Detect which cell encompasses the target text, then output its [x, y] center coordinate. 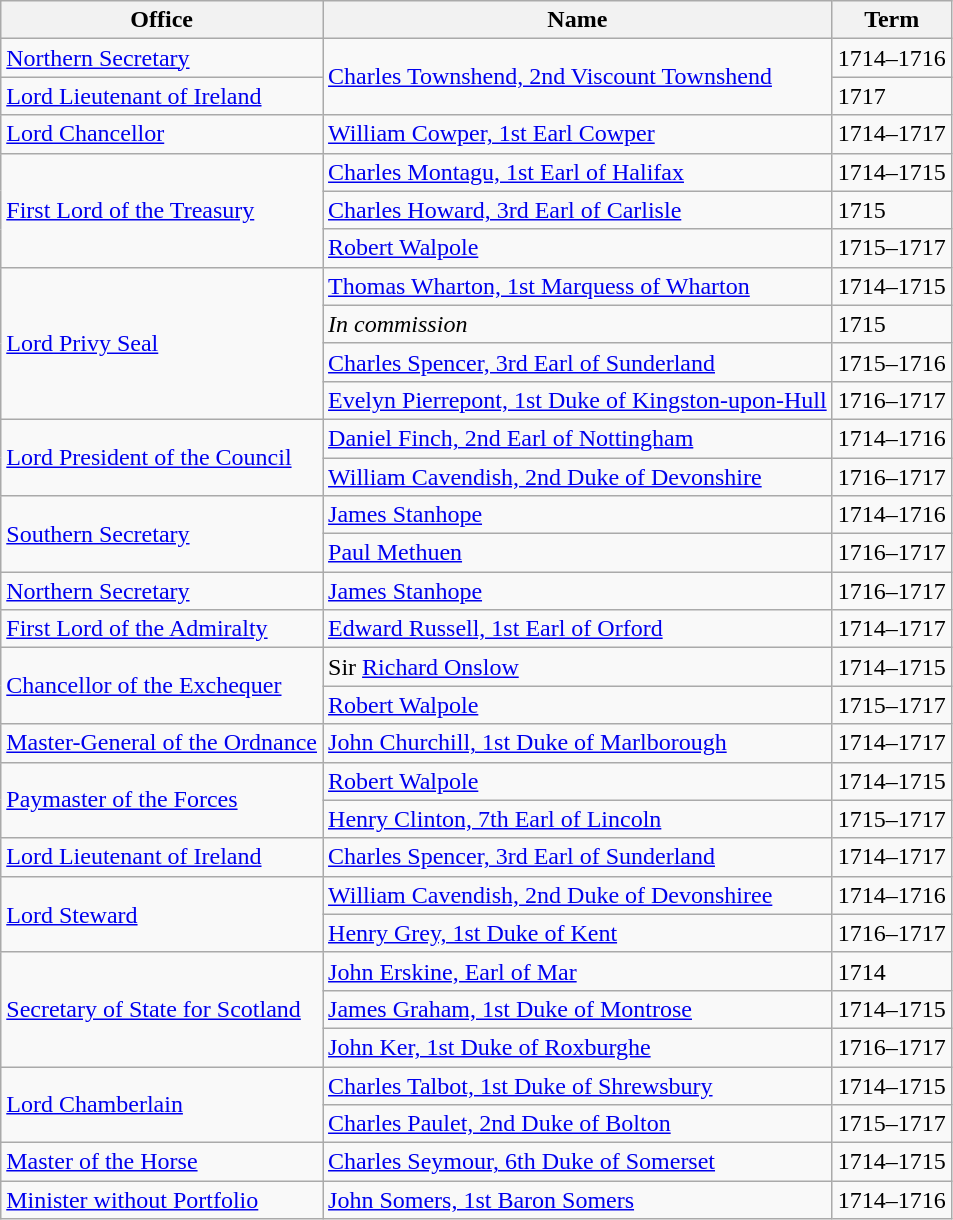
Charles Montagu, 1st Earl of Halifax [578, 172]
Paul Methuen [578, 553]
Evelyn Pierrepont, 1st Duke of Kingston-upon-Hull [578, 400]
Secretary of State for Scotland [162, 1009]
Lord Chancellor [162, 134]
Charles Townshend, 2nd Viscount Townshend [578, 77]
Charles Howard, 3rd Earl of Carlisle [578, 210]
James Graham, 1st Duke of Montrose [578, 1009]
First Lord of the Treasury [162, 210]
Lord President of the Council [162, 457]
Henry Clinton, 7th Earl of Lincoln [578, 819]
Chancellor of the Exchequer [162, 686]
Charles Talbot, 1st Duke of Shrewsbury [578, 1085]
Lord Chamberlain [162, 1104]
Thomas Wharton, 1st Marquess of Wharton [578, 286]
Office [162, 20]
1714 [892, 971]
John Somers, 1st Baron Somers [578, 1200]
Lord Privy Seal [162, 343]
In commission [578, 324]
Lord Steward [162, 914]
Charles Paulet, 2nd Duke of Bolton [578, 1124]
Paymaster of the Forces [162, 800]
Master of the Horse [162, 1162]
Henry Grey, 1st Duke of Kent [578, 933]
William Cowper, 1st Earl Cowper [578, 134]
1715–1716 [892, 362]
William Cavendish, 2nd Duke of Devonshiree [578, 895]
First Lord of the Admiralty [162, 629]
John Erskine, Earl of Mar [578, 971]
Edward Russell, 1st Earl of Orford [578, 629]
1717 [892, 96]
Name [578, 20]
Southern Secretary [162, 534]
Daniel Finch, 2nd Earl of Nottingham [578, 438]
William Cavendish, 2nd Duke of Devonshire [578, 477]
Term [892, 20]
Master-General of the Ordnance [162, 743]
Sir Richard Onslow [578, 667]
Charles Seymour, 6th Duke of Somerset [578, 1162]
John Ker, 1st Duke of Roxburghe [578, 1047]
Minister without Portfolio [162, 1200]
John Churchill, 1st Duke of Marlborough [578, 743]
